Extract the [X, Y] coordinate from the center of the cell holding the provided text.  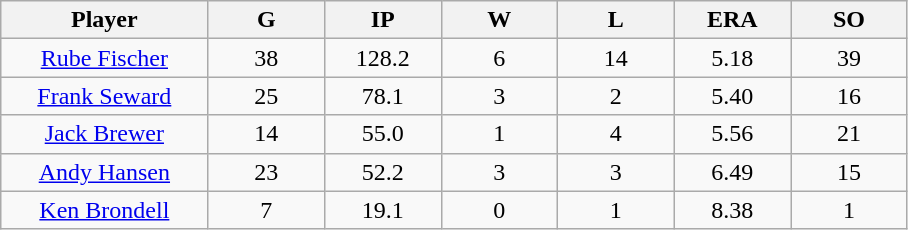
2 [616, 96]
ERA [732, 20]
15 [850, 172]
52.2 [382, 172]
Jack Brewer [104, 134]
W [500, 20]
Frank Seward [104, 96]
5.56 [732, 134]
8.38 [732, 210]
IP [382, 20]
Player [104, 20]
6.49 [732, 172]
Rube Fischer [104, 58]
5.40 [732, 96]
21 [850, 134]
5.18 [732, 58]
Ken Brondell [104, 210]
6 [500, 58]
4 [616, 134]
55.0 [382, 134]
L [616, 20]
19.1 [382, 210]
7 [266, 210]
G [266, 20]
25 [266, 96]
39 [850, 58]
128.2 [382, 58]
23 [266, 172]
SO [850, 20]
0 [500, 210]
16 [850, 96]
Andy Hansen [104, 172]
38 [266, 58]
78.1 [382, 96]
